Find where the given text appears and provide that cell's center as (X, Y) coordinate. 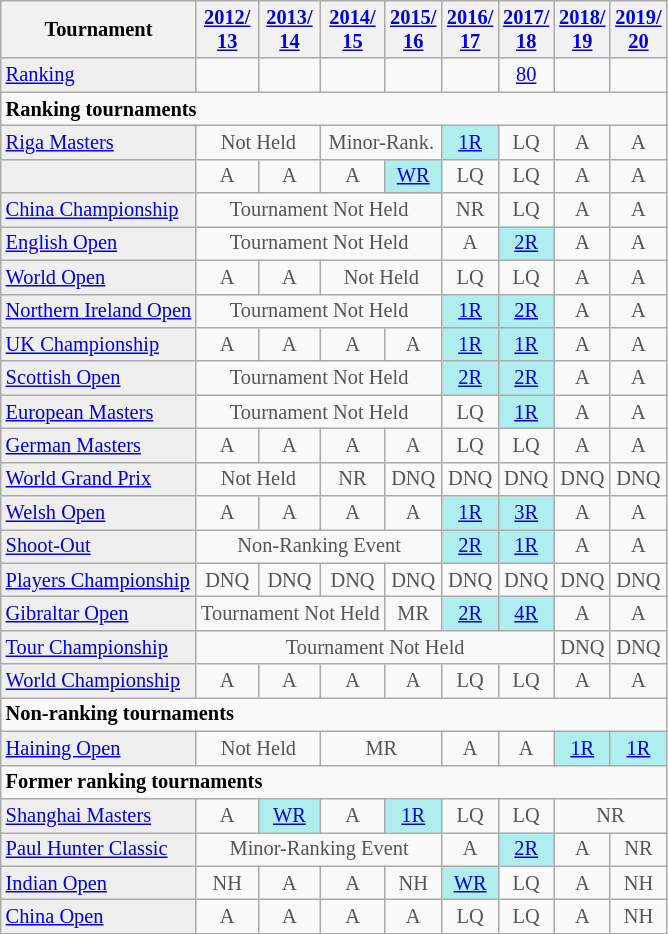
Shoot-Out (98, 546)
80 (526, 75)
Former ranking tournaments (334, 782)
Ranking (98, 75)
German Masters (98, 445)
English Open (98, 243)
Northern Ireland Open (98, 311)
Non-Ranking Event (319, 546)
China Championship (98, 210)
4R (526, 613)
Gibraltar Open (98, 613)
Indian Open (98, 883)
European Masters (98, 412)
Minor-Rank. (382, 142)
World Grand Prix (98, 479)
2018/19 (582, 29)
Welsh Open (98, 513)
2019/20 (638, 29)
2012/13 (227, 29)
China Open (98, 916)
Riga Masters (98, 142)
Ranking tournaments (334, 109)
2017/18 (526, 29)
Players Championship (98, 580)
Non-ranking tournaments (334, 714)
2015/16 (413, 29)
2013/14 (289, 29)
World Open (98, 277)
3R (526, 513)
Minor-Ranking Event (319, 849)
Scottish Open (98, 378)
Shanghai Masters (98, 815)
Haining Open (98, 748)
Tour Championship (98, 647)
2016/17 (470, 29)
UK Championship (98, 344)
Paul Hunter Classic (98, 849)
Tournament (98, 29)
2014/15 (353, 29)
World Championship (98, 681)
